Scan for the cell matching the given text and deliver its (X, Y) coordinate at center. 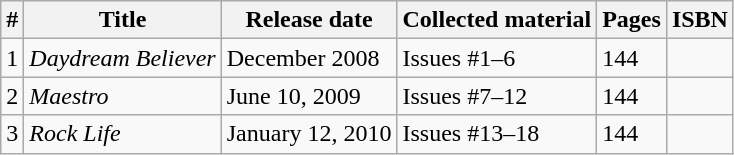
Issues #13–18 (497, 134)
2 (12, 96)
Daydream Believer (122, 58)
Issues #7–12 (497, 96)
Collected material (497, 20)
Maestro (122, 96)
ISBN (700, 20)
3 (12, 134)
Pages (632, 20)
June 10, 2009 (309, 96)
Rock Life (122, 134)
Issues #1–6 (497, 58)
# (12, 20)
Release date (309, 20)
January 12, 2010 (309, 134)
December 2008 (309, 58)
1 (12, 58)
Title (122, 20)
